Pinpoint the cell where the given text exists, returning its (X, Y) midpoint coordinate. 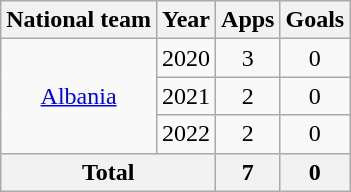
7 (248, 172)
National team (79, 20)
2020 (186, 58)
Apps (248, 20)
2022 (186, 134)
Goals (315, 20)
2021 (186, 96)
Total (108, 172)
3 (248, 58)
Year (186, 20)
Albania (79, 96)
